Return the [X, Y] coordinate for the center point of the cell that contains the specified text.  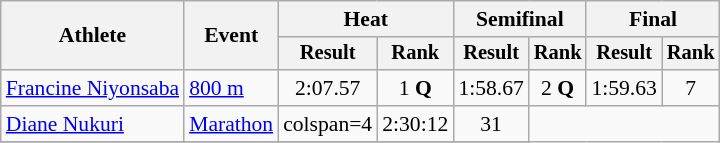
800 m [231, 88]
2 Q [558, 88]
Diane Nukuri [92, 124]
1:59.63 [624, 88]
Final [652, 19]
Heat [366, 19]
31 [490, 124]
Athlete [92, 36]
Semifinal [520, 19]
Event [231, 36]
Marathon [231, 124]
2:30:12 [415, 124]
1 Q [415, 88]
1:58.67 [490, 88]
2:07.57 [328, 88]
7 [691, 88]
colspan=4 [328, 124]
Francine Niyonsaba [92, 88]
